Return (X, Y) of the center of cell containing provided text 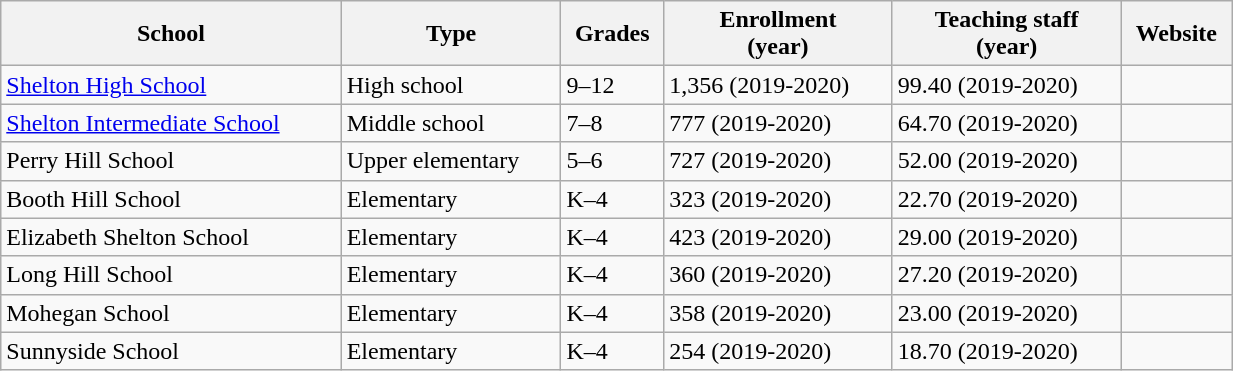
High school (451, 85)
358 (2019-2020) (778, 313)
9–12 (612, 85)
727 (2019-2020) (778, 161)
Perry Hill School (171, 161)
5–6 (612, 161)
1,356 (2019-2020) (778, 85)
99.40 (2019-2020) (1006, 85)
18.70 (2019-2020) (1006, 351)
323 (2019-2020) (778, 199)
Teaching staff(year) (1006, 34)
Sunnyside School (171, 351)
52.00 (2019-2020) (1006, 161)
22.70 (2019-2020) (1006, 199)
Elizabeth Shelton School (171, 237)
Mohegan School (171, 313)
Shelton High School (171, 85)
29.00 (2019-2020) (1006, 237)
School (171, 34)
Long Hill School (171, 275)
254 (2019-2020) (778, 351)
7–8 (612, 123)
Upper elementary (451, 161)
64.70 (2019-2020) (1006, 123)
Grades (612, 34)
Website (1176, 34)
Type (451, 34)
27.20 (2019-2020) (1006, 275)
423 (2019-2020) (778, 237)
Enrollment(year) (778, 34)
23.00 (2019-2020) (1006, 313)
777 (2019-2020) (778, 123)
360 (2019-2020) (778, 275)
Middle school (451, 123)
Shelton Intermediate School (171, 123)
Booth Hill School (171, 199)
